Extract the (x, y) coordinate from the center of the cell holding the provided text.  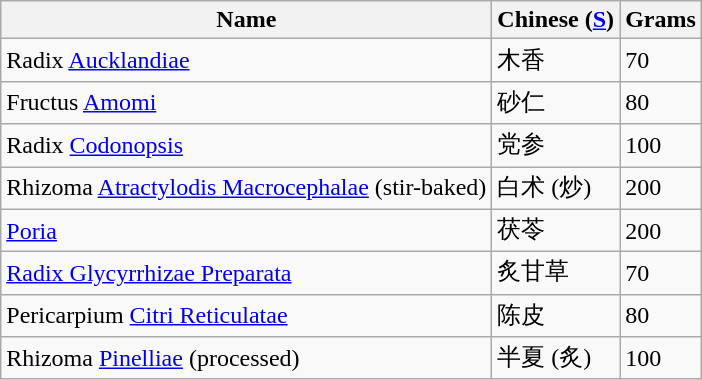
Fructus Amomi (246, 102)
木香 (556, 60)
茯苓 (556, 230)
Radix Aucklandiae (246, 60)
白术 (炒) (556, 188)
半夏 (炙) (556, 358)
Rhizoma Atractylodis Macrocephalae (stir-baked) (246, 188)
Pericarpium Citri Reticulatae (246, 316)
Name (246, 20)
陈皮 (556, 316)
Poria (246, 230)
Chinese (S) (556, 20)
砂仁 (556, 102)
Radix Codonopsis (246, 146)
Grams (661, 20)
党参 (556, 146)
炙甘草 (556, 274)
Radix Glycyrrhizae Preparata (246, 274)
Rhizoma Pinelliae (processed) (246, 358)
